From the cell containing the given text, extract its center point as (X, Y) coordinate. 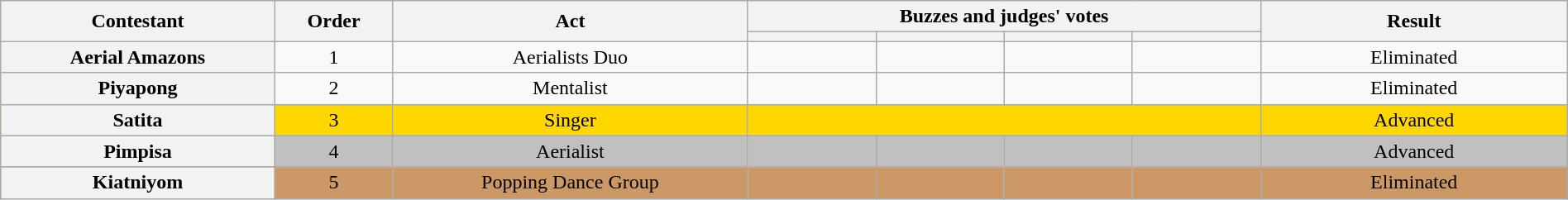
3 (334, 120)
Mentalist (571, 88)
Aerialists Duo (571, 57)
5 (334, 183)
Aerial Amazons (137, 57)
1 (334, 57)
Kiatniyom (137, 183)
Act (571, 21)
2 (334, 88)
Singer (571, 120)
Aerialist (571, 151)
Satita (137, 120)
Order (334, 21)
4 (334, 151)
Result (1414, 21)
Popping Dance Group (571, 183)
Buzzes and judges' votes (1004, 17)
Pimpisa (137, 151)
Contestant (137, 21)
Piyapong (137, 88)
